Provide the (X, Y) coordinate of the cell's center where the given text is located.  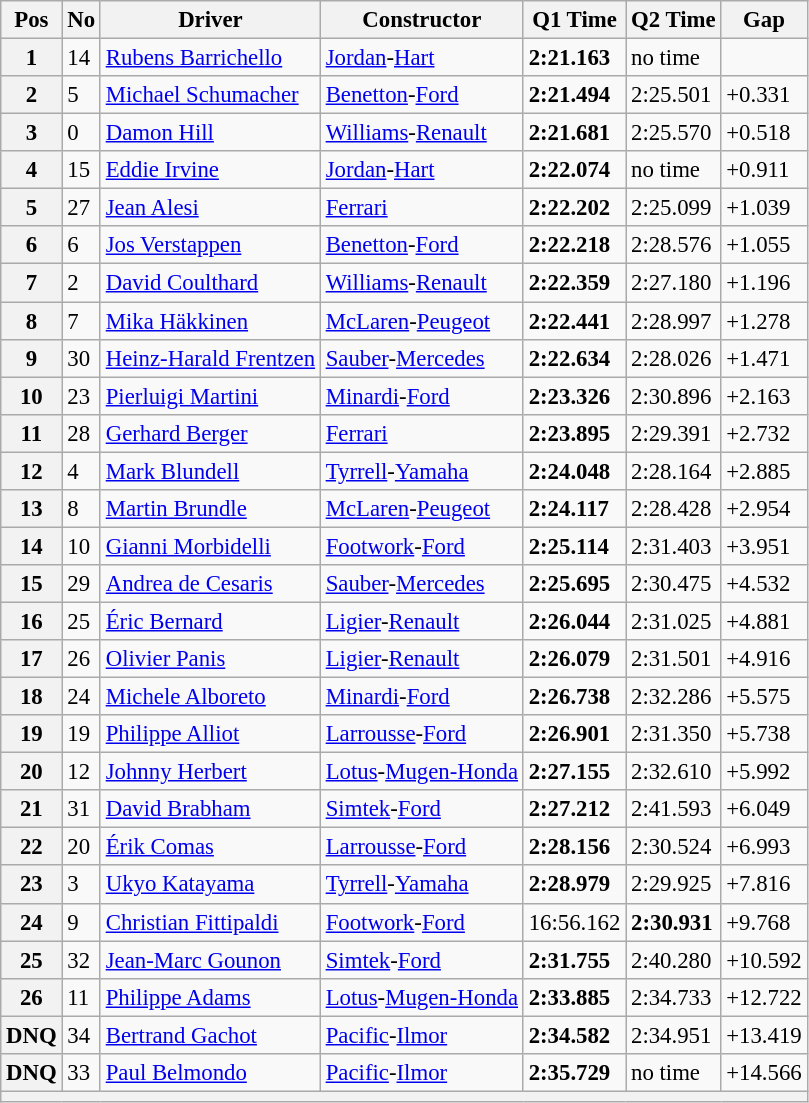
+10.592 (764, 960)
2:22.441 (574, 321)
18 (32, 697)
16:56.162 (574, 922)
2:31.501 (674, 659)
+9.768 (764, 922)
2:31.403 (674, 546)
2:28.428 (674, 509)
Gerhard Berger (210, 433)
2:23.326 (574, 396)
2:29.925 (674, 885)
34 (81, 1035)
+2.954 (764, 509)
2:25.099 (674, 208)
2:34.582 (574, 1035)
+5.738 (764, 734)
Michele Alboreto (210, 697)
Gap (764, 20)
Rubens Barrichello (210, 58)
2:32.286 (674, 697)
Driver (210, 20)
+1.055 (764, 245)
2:21.681 (574, 133)
2:41.593 (674, 809)
2:28.156 (574, 847)
+7.816 (764, 885)
2:40.280 (674, 960)
2:25.114 (574, 546)
+5.575 (764, 697)
2:27.212 (574, 809)
2:33.885 (574, 997)
+13.419 (764, 1035)
13 (32, 509)
2:21.163 (574, 58)
2:30.931 (674, 922)
+6.049 (764, 809)
28 (81, 433)
+5.992 (764, 772)
Mark Blundell (210, 471)
Q2 Time (674, 20)
2:24.117 (574, 509)
27 (81, 208)
Christian Fittipaldi (210, 922)
2:32.610 (674, 772)
2:26.079 (574, 659)
Eddie Irvine (210, 170)
2:21.494 (574, 95)
2:22.634 (574, 358)
2:29.391 (674, 433)
Ukyo Katayama (210, 885)
2:26.044 (574, 621)
16 (32, 621)
+2.163 (764, 396)
+0.911 (764, 170)
Philippe Alliot (210, 734)
2:27.155 (574, 772)
Heinz-Harald Frentzen (210, 358)
+4.881 (764, 621)
2:28.026 (674, 358)
+14.566 (764, 1073)
+1.278 (764, 321)
Damon Hill (210, 133)
+4.532 (764, 584)
21 (32, 809)
David Coulthard (210, 283)
Q1 Time (574, 20)
Pierluigi Martini (210, 396)
Gianni Morbidelli (210, 546)
2:25.695 (574, 584)
30 (81, 358)
Érik Comas (210, 847)
2:24.048 (574, 471)
+1.471 (764, 358)
2:30.524 (674, 847)
29 (81, 584)
Bertrand Gachot (210, 1035)
+2.732 (764, 433)
0 (81, 133)
2:31.350 (674, 734)
2:28.576 (674, 245)
+1.039 (764, 208)
2:26.738 (574, 697)
2:31.755 (574, 960)
+0.518 (764, 133)
+3.951 (764, 546)
Philippe Adams (210, 997)
Jean-Marc Gounon (210, 960)
2:25.570 (674, 133)
31 (81, 809)
Paul Belmondo (210, 1073)
2:34.951 (674, 1035)
+4.916 (764, 659)
2:35.729 (574, 1073)
No (81, 20)
2:28.997 (674, 321)
Olivier Panis (210, 659)
2:30.475 (674, 584)
Mika Häkkinen (210, 321)
2:22.359 (574, 283)
2:26.901 (574, 734)
2:28.979 (574, 885)
2:30.896 (674, 396)
2:25.501 (674, 95)
22 (32, 847)
+0.331 (764, 95)
2:31.025 (674, 621)
2:23.895 (574, 433)
+2.885 (764, 471)
2:22.218 (574, 245)
+12.722 (764, 997)
2:27.180 (674, 283)
Pos (32, 20)
Jean Alesi (210, 208)
David Brabham (210, 809)
Jos Verstappen (210, 245)
2:34.733 (674, 997)
+6.993 (764, 847)
17 (32, 659)
2:22.074 (574, 170)
1 (32, 58)
2:22.202 (574, 208)
Éric Bernard (210, 621)
Andrea de Cesaris (210, 584)
32 (81, 960)
Michael Schumacher (210, 95)
33 (81, 1073)
+1.196 (764, 283)
Johnny Herbert (210, 772)
Martin Brundle (210, 509)
Constructor (422, 20)
2:28.164 (674, 471)
